From the cell containing the given text, extract its center point as [X, Y] coordinate. 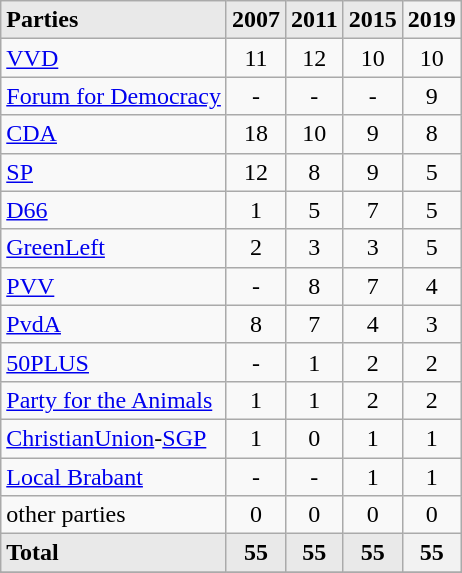
Local Brabant [114, 477]
2019 [432, 20]
GreenLeft [114, 248]
Forum for Democracy [114, 96]
VVD [114, 58]
11 [256, 58]
PvdA [114, 324]
18 [256, 134]
Party for the Animals [114, 400]
Parties [114, 20]
2007 [256, 20]
50PLUS [114, 362]
D66 [114, 210]
other parties [114, 515]
2011 [314, 20]
Total [114, 553]
CDA [114, 134]
SP [114, 172]
2015 [372, 20]
PVV [114, 286]
ChristianUnion-SGP [114, 438]
